For the text-containing cell, return its midpoint in (X, Y) coordinate format. 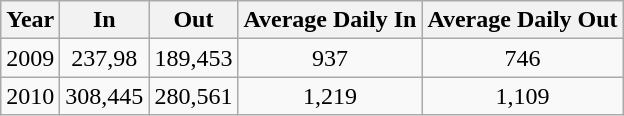
Average Daily In (330, 20)
2010 (30, 96)
1,109 (522, 96)
746 (522, 58)
Year (30, 20)
189,453 (194, 58)
237,98 (104, 58)
Out (194, 20)
280,561 (194, 96)
308,445 (104, 96)
1,219 (330, 96)
937 (330, 58)
Average Daily Out (522, 20)
In (104, 20)
2009 (30, 58)
